Output the (x, y) coordinate of the center of the cell containing the given text.  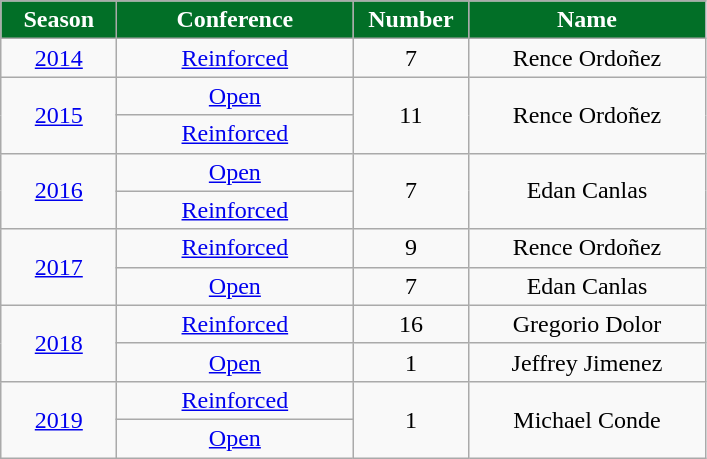
2015 (59, 115)
Michael Conde (587, 419)
2019 (59, 419)
2014 (59, 58)
Number (411, 20)
2018 (59, 343)
Name (587, 20)
11 (411, 115)
2017 (59, 267)
Conference (235, 20)
16 (411, 324)
2016 (59, 191)
Gregorio Dolor (587, 324)
9 (411, 248)
Season (59, 20)
Jeffrey Jimenez (587, 362)
